Search for the cell housing the specified text and yield its (X, Y) center coordinate. 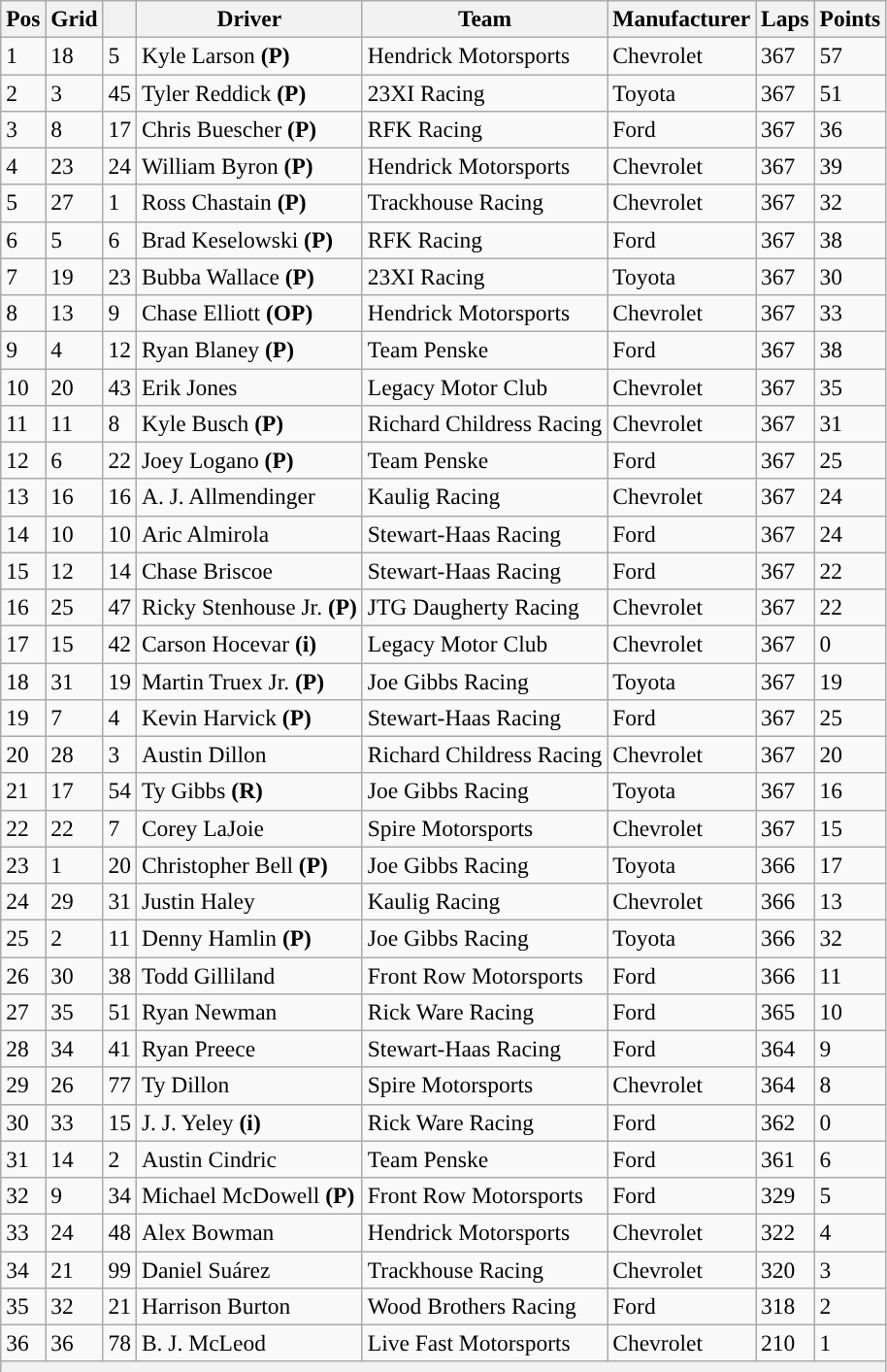
Corey LaJoie (248, 828)
Alex Bowman (248, 1232)
JTG Daugherty Racing (484, 607)
Pos (23, 18)
Michael McDowell (P) (248, 1195)
210 (786, 1343)
Aric Almirola (248, 534)
Austin Cindric (248, 1159)
J. J. Yeley (i) (248, 1122)
42 (119, 644)
320 (786, 1269)
365 (786, 1012)
Ryan Newman (248, 1012)
Martin Truex Jr. (P) (248, 681)
Chris Buescher (P) (248, 129)
Denny Hamlin (P) (248, 938)
B. J. McLeod (248, 1343)
Erik Jones (248, 386)
Ty Dillon (248, 1086)
Kevin Harvick (P) (248, 718)
A. J. Allmendinger (248, 497)
Ty Gibbs (R) (248, 791)
Team (484, 18)
Kyle Larson (P) (248, 55)
Chase Briscoe (248, 571)
318 (786, 1306)
322 (786, 1232)
Todd Gilliland (248, 975)
362 (786, 1122)
Tyler Reddick (P) (248, 92)
Manufacturer (681, 18)
Driver (248, 18)
78 (119, 1343)
Live Fast Motorsports (484, 1343)
54 (119, 791)
Grid (74, 18)
Ross Chastain (P) (248, 203)
57 (850, 55)
Justin Haley (248, 901)
Bubba Wallace (P) (248, 277)
Ryan Preece (248, 1049)
Laps (786, 18)
William Byron (P) (248, 166)
Christopher Bell (P) (248, 865)
Chase Elliott (OP) (248, 313)
Points (850, 18)
48 (119, 1232)
Harrison Burton (248, 1306)
41 (119, 1049)
Wood Brothers Racing (484, 1306)
Kyle Busch (P) (248, 423)
43 (119, 386)
Austin Dillon (248, 754)
Ricky Stenhouse Jr. (P) (248, 607)
Joey Logano (P) (248, 460)
Daniel Suárez (248, 1269)
Ryan Blaney (P) (248, 350)
45 (119, 92)
Brad Keselowski (P) (248, 240)
Carson Hocevar (i) (248, 644)
39 (850, 166)
329 (786, 1195)
47 (119, 607)
99 (119, 1269)
77 (119, 1086)
361 (786, 1159)
